Scan for the cell matching the given text and deliver its [X, Y] coordinate at center. 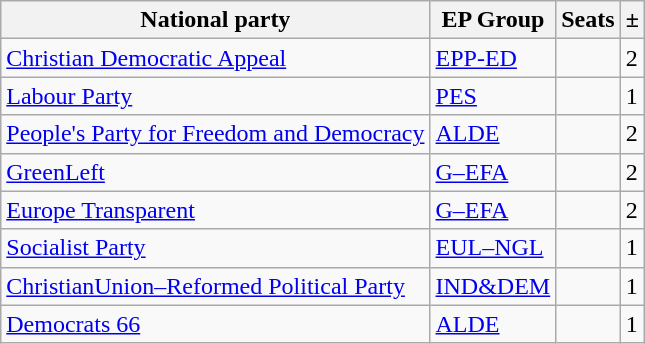
Christian Democratic Appeal [216, 58]
PES [493, 96]
± [632, 20]
Socialist Party [216, 248]
Democrats 66 [216, 324]
EUL–NGL [493, 248]
People's Party for Freedom and Democracy [216, 134]
EP Group [493, 20]
Labour Party [216, 96]
National party [216, 20]
IND&DEM [493, 286]
Europe Transparent [216, 210]
Seats [588, 20]
EPP-ED [493, 58]
ChristianUnion–Reformed Political Party [216, 286]
GreenLeft [216, 172]
